Find where the given text appears and provide that cell's center as [x, y] coordinate. 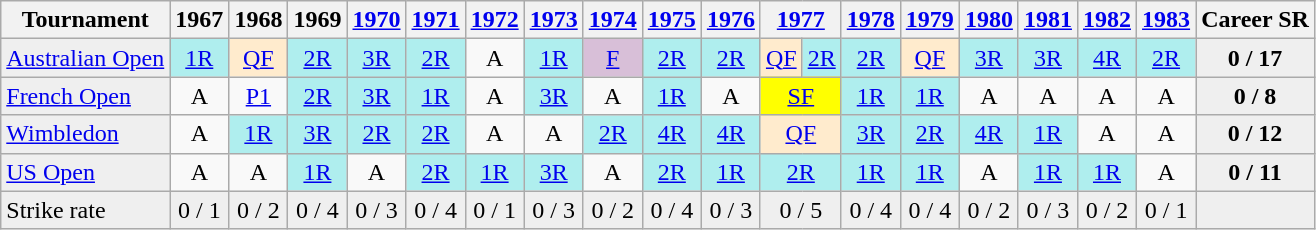
1981 [1048, 20]
P1 [258, 96]
0 / 11 [1256, 172]
Tournament [86, 20]
1980 [988, 20]
Wimbledon [86, 134]
1967 [200, 20]
1976 [730, 20]
SF [800, 96]
1974 [612, 20]
1971 [436, 20]
0 / 17 [1256, 58]
1970 [376, 20]
1975 [672, 20]
0 / 12 [1256, 134]
0 / 8 [1256, 96]
1978 [870, 20]
0 / 5 [800, 210]
F [612, 58]
US Open [86, 172]
1977 [800, 20]
1973 [554, 20]
Australian Open [86, 58]
1972 [494, 20]
1968 [258, 20]
1969 [318, 20]
1982 [1106, 20]
1983 [1166, 20]
Career SR [1256, 20]
Strike rate [86, 210]
French Open [86, 96]
1979 [930, 20]
